Scan for the cell matching the given text and deliver its (x, y) coordinate at center. 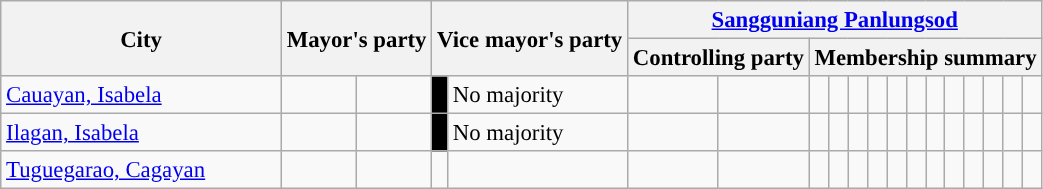
Vice mayor's party (530, 38)
Tuguegarao, Cagayan (142, 170)
City (142, 38)
Mayor's party (356, 38)
Ilagan, Isabela (142, 133)
Controlling party (719, 58)
Membership summary (926, 58)
Sangguniang Panlungsod (835, 20)
Cauayan, Isabela (142, 95)
